Output the (X, Y) coordinate of the center of the cell containing the given text.  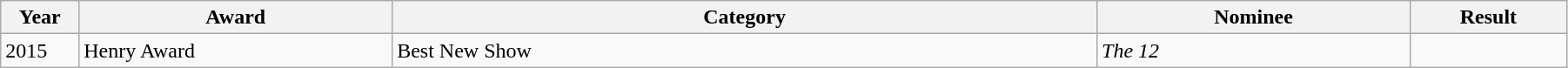
Category (745, 17)
The 12 (1254, 51)
Henry Award (236, 51)
Award (236, 17)
Result (1488, 17)
Nominee (1254, 17)
Best New Show (745, 51)
2015 (40, 51)
Year (40, 17)
